Find where the given text appears and provide that cell's center as (X, Y) coordinate. 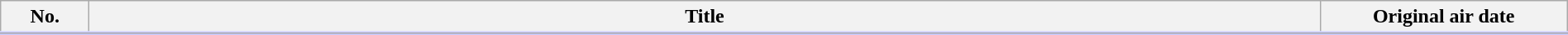
No. (45, 17)
Original air date (1444, 17)
Title (705, 17)
